Extract the (x, y) coordinate from the center of the cell holding the provided text.  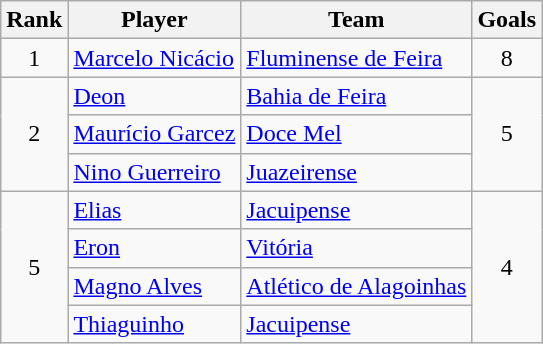
Fluminense de Feira (356, 58)
Marcelo Nicácio (154, 58)
Goals (507, 20)
Maurício Garcez (154, 134)
Vitória (356, 248)
8 (507, 58)
Nino Guerreiro (154, 172)
Thiaguinho (154, 324)
Eron (154, 248)
2 (34, 134)
Magno Alves (154, 286)
1 (34, 58)
Team (356, 20)
Player (154, 20)
Atlético de Alagoinhas (356, 286)
Doce Mel (356, 134)
Juazeirense (356, 172)
Elias (154, 210)
Rank (34, 20)
4 (507, 267)
Bahia de Feira (356, 96)
Deon (154, 96)
